Capture the cell that displays the provided text and extract its [x, y] central coordinate. 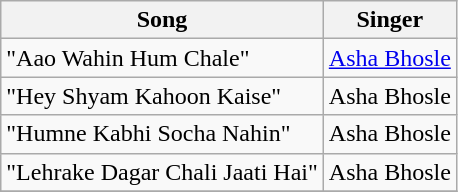
Song [162, 20]
Singer [390, 20]
"Humne Kabhi Socha Nahin" [162, 134]
"Hey Shyam Kahoon Kaise" [162, 96]
"Aao Wahin Hum Chale" [162, 58]
"Lehrake Dagar Chali Jaati Hai" [162, 172]
